Output the [X, Y] coordinate of the center of the cell containing the given text.  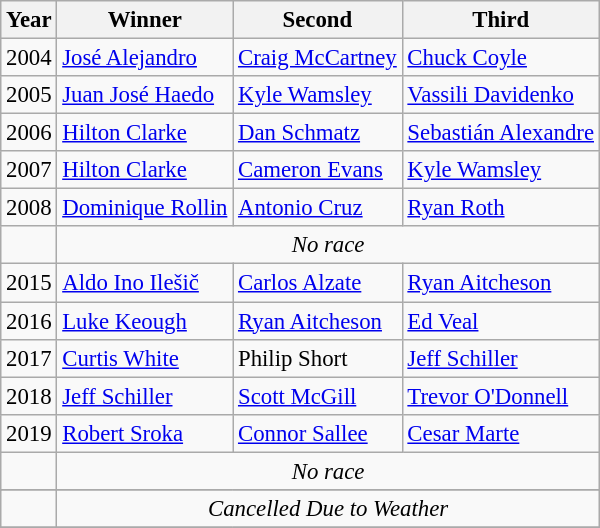
Craig McCartney [318, 58]
Winner [145, 20]
Cameron Evans [318, 170]
Robert Sroka [145, 433]
Second [318, 20]
Dominique Rollin [145, 208]
Carlos Alzate [318, 283]
José Alejandro [145, 58]
2018 [29, 396]
2016 [29, 321]
2005 [29, 95]
Philip Short [318, 358]
2006 [29, 133]
Cancelled Due to Weather [328, 509]
Cesar Marte [500, 433]
Trevor O'Donnell [500, 396]
Ed Veal [500, 321]
2019 [29, 433]
Dan Schmatz [318, 133]
2015 [29, 283]
2007 [29, 170]
Vassili Davidenko [500, 95]
Sebastián Alexandre [500, 133]
2008 [29, 208]
Juan José Haedo [145, 95]
Antonio Cruz [318, 208]
Scott McGill [318, 396]
Third [500, 20]
Luke Keough [145, 321]
Year [29, 20]
Aldo Ino Ilešič [145, 283]
2004 [29, 58]
Connor Sallee [318, 433]
Chuck Coyle [500, 58]
Ryan Roth [500, 208]
2017 [29, 358]
Curtis White [145, 358]
